Determine the [x, y] coordinate at the center of the cell enclosing the given text.  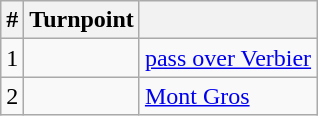
pass over Verbier [228, 58]
2 [12, 96]
Mont Gros [228, 96]
# [12, 20]
Turnpoint [82, 20]
1 [12, 58]
